Search for the cell housing the specified text and yield its (X, Y) center coordinate. 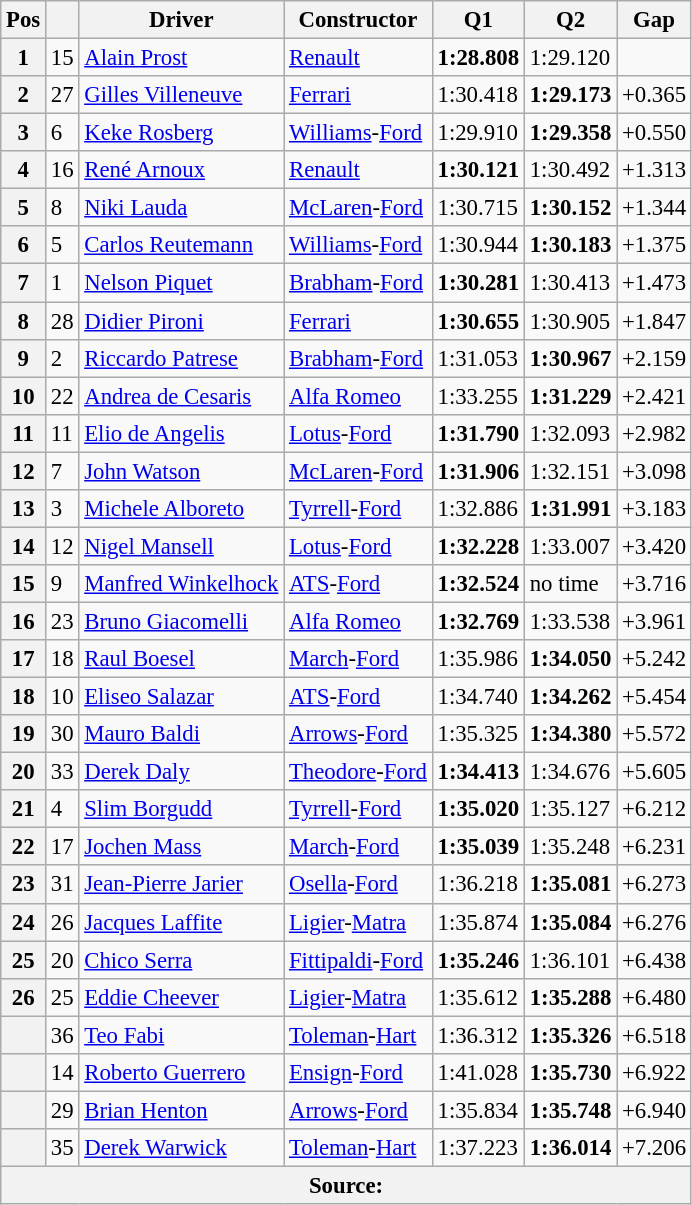
+5.454 (654, 697)
Ensign-Ford (358, 1073)
Jean-Pierre Jarier (182, 885)
1:35.020 (478, 809)
+1.473 (654, 283)
Brian Henton (182, 1110)
1:30.715 (478, 208)
1:35.612 (478, 997)
1:32.769 (478, 621)
Manfred Winkelhock (182, 584)
+7.206 (654, 1148)
Q2 (570, 20)
+3.716 (654, 584)
+3.420 (654, 546)
1:35.834 (478, 1110)
Eddie Cheever (182, 997)
Niki Lauda (182, 208)
+2.982 (654, 433)
Slim Borgudd (182, 809)
1:35.874 (478, 922)
Theodore-Ford (358, 772)
Driver (182, 20)
+6.273 (654, 885)
1:30.152 (570, 208)
+0.365 (654, 95)
Source: (346, 1185)
1:36.218 (478, 885)
+1.847 (654, 321)
Fittipaldi-Ford (358, 960)
+6.922 (654, 1073)
1:30.492 (570, 170)
Gap (654, 20)
Pos (24, 20)
1:30.281 (478, 283)
1:29.358 (570, 133)
Michele Alboreto (182, 509)
+1.313 (654, 170)
1:32.886 (478, 509)
1:32.093 (570, 433)
1:34.262 (570, 697)
1:35.039 (478, 847)
+6.276 (654, 922)
1:33.538 (570, 621)
Q1 (478, 20)
1:34.413 (478, 772)
Eliseo Salazar (182, 697)
1:34.380 (570, 734)
1:35.986 (478, 659)
+3.098 (654, 471)
+6.212 (654, 809)
1:30.418 (478, 95)
+6.518 (654, 1035)
no time (570, 584)
1:35.084 (570, 922)
+6.940 (654, 1110)
1:35.326 (570, 1035)
Raul Boesel (182, 659)
1:30.967 (570, 358)
1:37.223 (478, 1148)
+5.572 (654, 734)
1:35.288 (570, 997)
+6.438 (654, 960)
28 (62, 321)
21 (24, 809)
1:34.050 (570, 659)
24 (24, 922)
Derek Warwick (182, 1148)
1:30.655 (478, 321)
31 (62, 885)
Derek Daly (182, 772)
1:32.228 (478, 546)
1:31.229 (570, 396)
1:36.312 (478, 1035)
Chico Serra (182, 960)
+1.375 (654, 245)
Jochen Mass (182, 847)
+1.344 (654, 208)
1:29.120 (570, 58)
1:29.910 (478, 133)
27 (62, 95)
Keke Rosberg (182, 133)
1:32.524 (478, 584)
+6.480 (654, 997)
19 (24, 734)
1:31.906 (478, 471)
29 (62, 1110)
1:30.413 (570, 283)
+6.231 (654, 847)
+2.421 (654, 396)
1:35.730 (570, 1073)
Nelson Piquet (182, 283)
1:32.151 (570, 471)
35 (62, 1148)
Riccardo Patrese (182, 358)
1:35.246 (478, 960)
Osella-Ford (358, 885)
1:31.053 (478, 358)
Nigel Mansell (182, 546)
Alain Prost (182, 58)
Bruno Giacomelli (182, 621)
1:35.248 (570, 847)
30 (62, 734)
1:30.121 (478, 170)
33 (62, 772)
+5.605 (654, 772)
René Arnoux (182, 170)
John Watson (182, 471)
+0.550 (654, 133)
Andrea de Cesaris (182, 396)
+3.183 (654, 509)
Elio de Angelis (182, 433)
1:34.676 (570, 772)
1:28.808 (478, 58)
1:35.081 (570, 885)
Roberto Guerrero (182, 1073)
1:36.014 (570, 1148)
1:31.991 (570, 509)
+2.159 (654, 358)
Jacques Laffite (182, 922)
1:31.790 (478, 433)
36 (62, 1035)
1:35.127 (570, 809)
1:30.944 (478, 245)
1:35.748 (570, 1110)
Didier Pironi (182, 321)
Teo Fabi (182, 1035)
1:36.101 (570, 960)
1:33.255 (478, 396)
13 (24, 509)
1:30.905 (570, 321)
Gilles Villeneuve (182, 95)
+3.961 (654, 621)
1:35.325 (478, 734)
1:30.183 (570, 245)
Constructor (358, 20)
1:33.007 (570, 546)
1:34.740 (478, 697)
+5.242 (654, 659)
Carlos Reutemann (182, 245)
Mauro Baldi (182, 734)
1:41.028 (478, 1073)
1:29.173 (570, 95)
